Identify which cell holds the provided text, then report its [x, y] central coordinate. 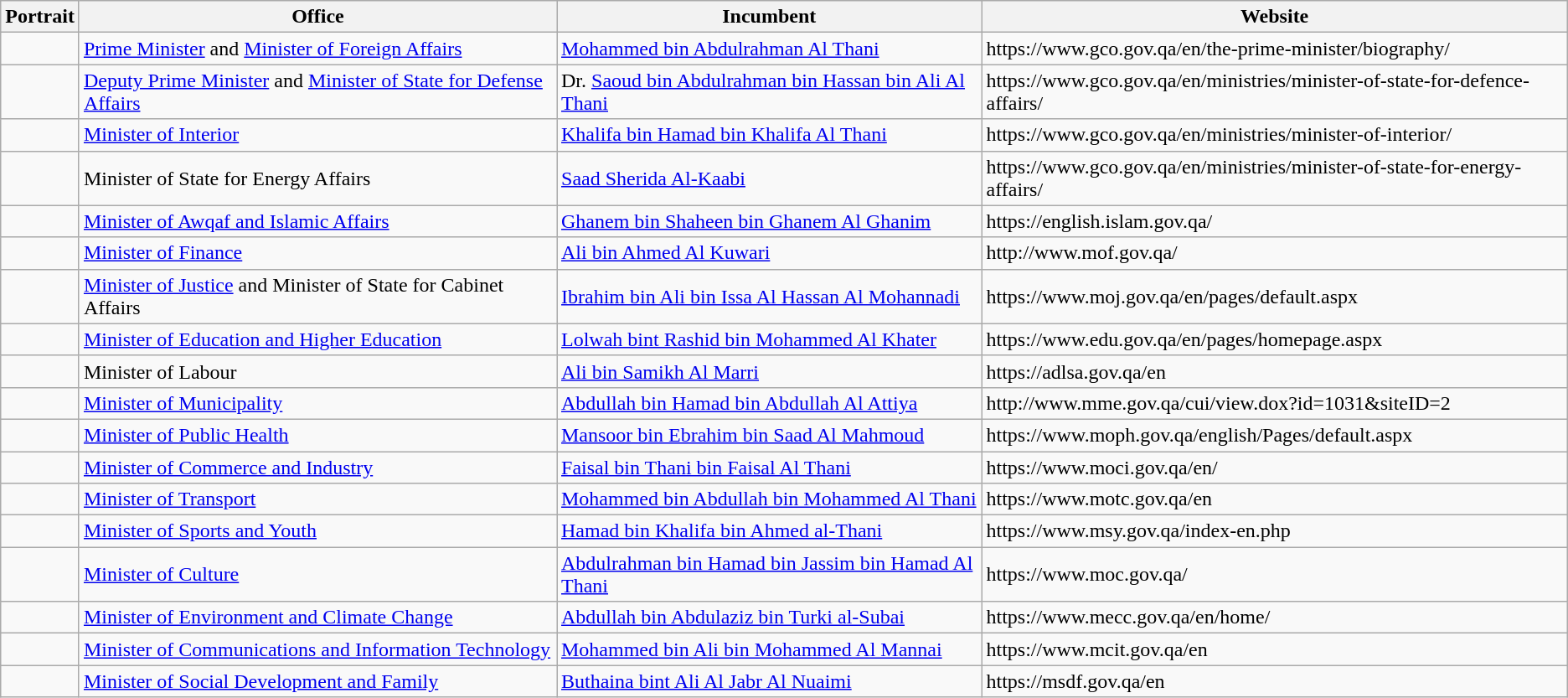
https://www.gco.gov.qa/en/the-prime-minister/biography/ [1275, 49]
Minister of Labour [317, 371]
http://www.mme.gov.qa/cui/view.dox?id=1031&siteID=2 [1275, 403]
Minister of Public Health [317, 435]
Minister of Commerce and Industry [317, 467]
Mansoor bin Ebrahim bin Saad Al Mahmoud [769, 435]
Minister of Transport [317, 499]
Minister of Finance [317, 253]
https://www.moc.gov.qa/ [1275, 575]
http://www.mof.gov.qa/ [1275, 253]
https://www.mcit.gov.qa/en [1275, 649]
Incumbent [769, 17]
Ghanem bin Shaheen bin Ghanem Al Ghanim [769, 221]
Hamad bin Khalifa bin Ahmed al-Thani [769, 531]
Minister of Communications and Information Technology [317, 649]
https://www.mecc.gov.qa/en/home/ [1275, 618]
https://adlsa.gov.qa/en [1275, 371]
Minister of Sports and Youth [317, 531]
Ali bin Ahmed Al Kuwari [769, 253]
https://www.gco.gov.qa/en/ministries/minister-of-interior/ [1275, 135]
Mohammed bin Abdullah bin Mohammed Al Thani [769, 499]
https://www.gco.gov.qa/en/ministries/minister-of-state-for-energy-affairs/ [1275, 178]
Ali bin Samikh Al Marri [769, 371]
Minister of Interior [317, 135]
Office [317, 17]
Abdulrahman bin Hamad bin Jassim bin Hamad Al Thani [769, 575]
https://www.msy.gov.qa/index-en.php [1275, 531]
Portrait [40, 17]
Deputy Prime Minister and Minister of State for Defense Affairs [317, 92]
Mohammed bin Abdulrahman Al Thani [769, 49]
Ibrahim bin Ali bin Issa Al Hassan Al Mohannadi [769, 297]
Abdullah bin Hamad bin Abdullah Al Attiya [769, 403]
https://www.edu.gov.qa/en/pages/homepage.aspx [1275, 339]
Minister of State for Energy Affairs [317, 178]
https://www.moci.gov.qa/en/ [1275, 467]
Minister of Culture [317, 575]
Saad Sherida Al-Kaabi [769, 178]
https://www.moj.gov.qa/en/pages/default.aspx [1275, 297]
Prime Minister and Minister of Foreign Affairs [317, 49]
Khalifa bin Hamad bin Khalifa Al Thani [769, 135]
Minister of Justice and Minister of State for Cabinet Affairs [317, 297]
Minister of Environment and Climate Change [317, 618]
https://english.islam.gov.qa/ [1275, 221]
Abdullah bin Abdulaziz bin Turki al-Subai [769, 618]
Minister of Awqaf and Islamic Affairs [317, 221]
Lolwah bint Rashid bin Mohammed Al Khater [769, 339]
Minister of Education and Higher Education [317, 339]
Mohammed bin Ali bin Mohammed Al Mannai [769, 649]
https://msdf.gov.qa/en [1275, 681]
https://www.gco.gov.qa/en/ministries/minister-of-state-for-defence-affairs/ [1275, 92]
Buthaina bint Ali Al Jabr Al Nuaimi [769, 681]
Minister of Social Development and Family [317, 681]
https://www.moph.gov.qa/english/Pages/default.aspx [1275, 435]
Website [1275, 17]
Minister of Municipality [317, 403]
https://www.motc.gov.qa/en [1275, 499]
Faisal bin Thani bin Faisal Al Thani [769, 467]
Dr. Saoud bin Abdulrahman bin Hassan bin Ali Al Thani [769, 92]
